Search for the cell housing the specified text and yield its [x, y] center coordinate. 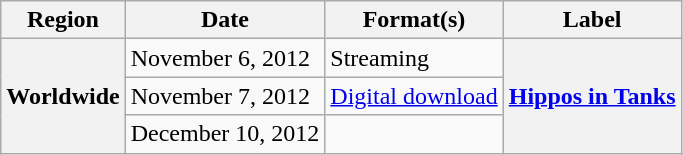
Hippos in Tanks [592, 96]
Streaming [414, 58]
Label [592, 20]
December 10, 2012 [225, 134]
Worldwide [63, 96]
November 7, 2012 [225, 96]
Format(s) [414, 20]
Region [63, 20]
Digital download [414, 96]
November 6, 2012 [225, 58]
Date [225, 20]
